Scan for the cell matching the given text and deliver its [X, Y] coordinate at center. 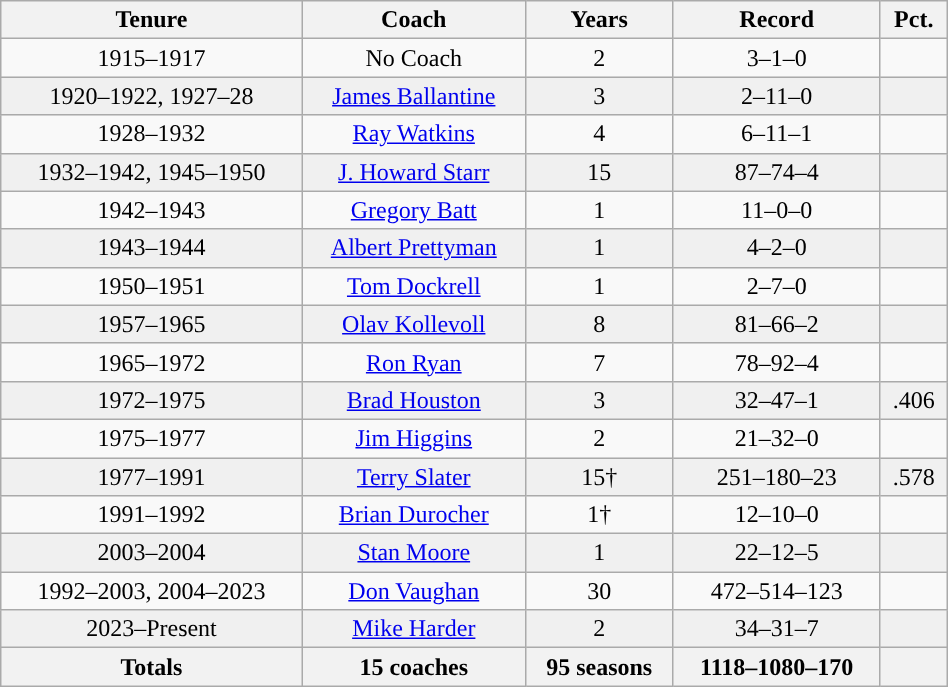
Totals [152, 667]
22–12–5 [776, 553]
J. Howard Starr [414, 172]
1950–1951 [152, 286]
Tenure [152, 20]
4 [599, 134]
1972–1975 [152, 400]
1957–1965 [152, 324]
1991–1992 [152, 515]
Coach [414, 20]
11–0–0 [776, 210]
15 coaches [414, 667]
1975–1977 [152, 438]
30 [599, 591]
Brian Durocher [414, 515]
1932–1942, 1945–1950 [152, 172]
James Ballantine [414, 96]
87–74–4 [776, 172]
32–47–1 [776, 400]
Olav Kollevoll [414, 324]
15† [599, 477]
.578 [914, 477]
2023–Present [152, 629]
3–1–0 [776, 58]
No Coach [414, 58]
1920–1922, 1927–28 [152, 96]
1942–1943 [152, 210]
81–66–2 [776, 324]
Gregory Batt [414, 210]
Don Vaughan [414, 591]
21–32–0 [776, 438]
Pct. [914, 20]
12–10–0 [776, 515]
251–180–23 [776, 477]
Years [599, 20]
1928–1932 [152, 134]
1943–1944 [152, 248]
472–514–123 [776, 591]
Ray Watkins [414, 134]
1977–1991 [152, 477]
8 [599, 324]
1992–2003, 2004–2023 [152, 591]
78–92–4 [776, 362]
95 seasons [599, 667]
15 [599, 172]
1965–1972 [152, 362]
2–11–0 [776, 96]
Terry Slater [414, 477]
6–11–1 [776, 134]
Tom Dockrell [414, 286]
7 [599, 362]
2003–2004 [152, 553]
Mike Harder [414, 629]
1† [599, 515]
Albert Prettyman [414, 248]
4–2–0 [776, 248]
Brad Houston [414, 400]
.406 [914, 400]
1915–1917 [152, 58]
Record [776, 20]
Stan Moore [414, 553]
2–7–0 [776, 286]
34–31–7 [776, 629]
1118–1080–170 [776, 667]
Jim Higgins [414, 438]
Ron Ryan [414, 362]
